For the text-containing cell, return its midpoint in [X, Y] coordinate format. 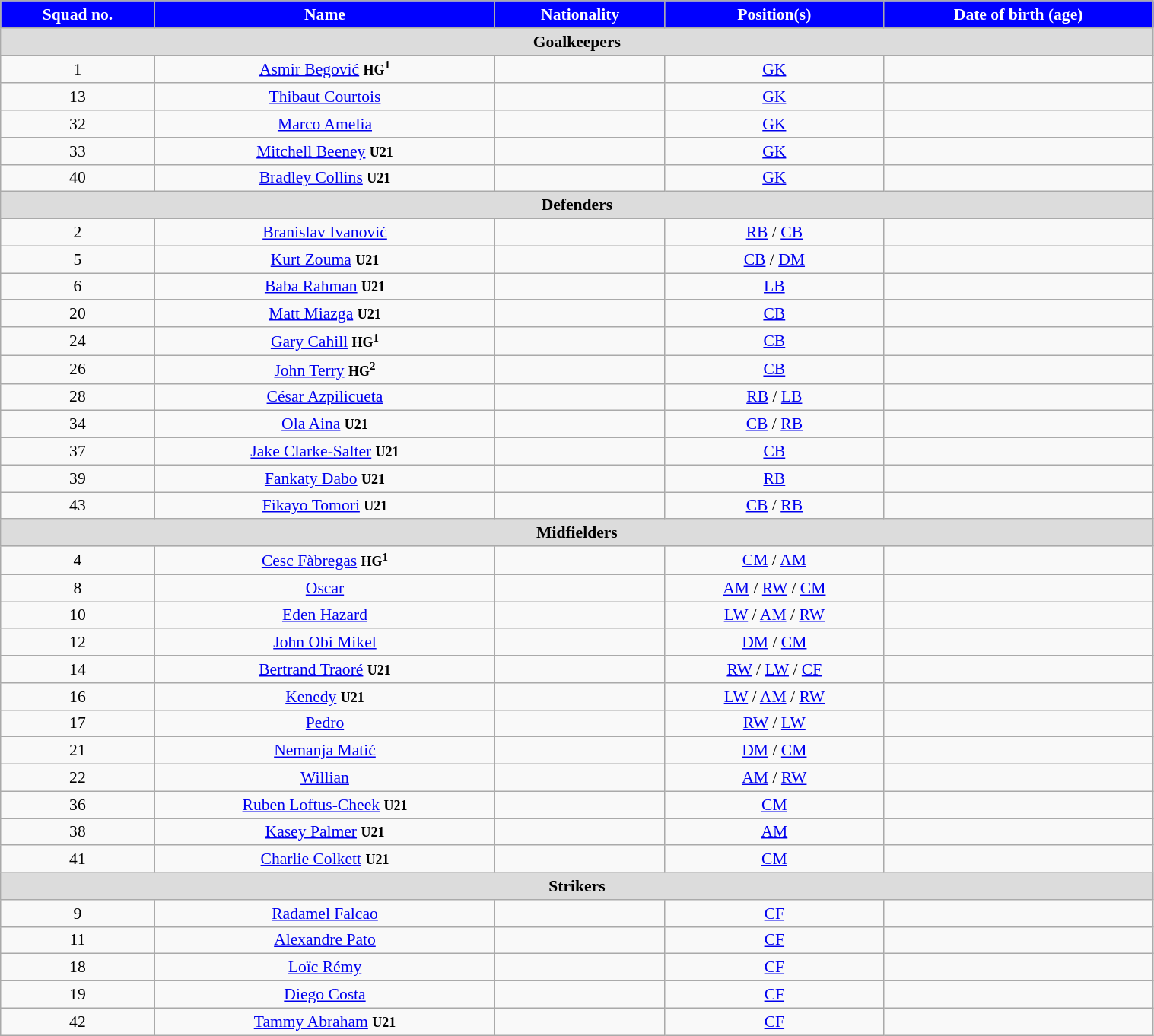
Name [325, 14]
1 [78, 68]
RW / LW [774, 723]
40 [78, 178]
8 [78, 588]
LB [774, 287]
38 [78, 832]
Jake Clarke-Salter U21 [325, 452]
RB / LB [774, 397]
Goalkeepers [577, 42]
Fankaty Dabo U21 [325, 478]
Oscar [325, 588]
Baba Rahman U21 [325, 287]
Charlie Colkett U21 [325, 860]
16 [78, 697]
Nemanja Matić [325, 751]
AM / RW / CM [774, 588]
2 [78, 233]
Loïc Rémy [325, 968]
Pedro [325, 723]
32 [78, 124]
Matt Miazga U21 [325, 314]
John Terry HG2 [325, 370]
CB / DM [774, 259]
6 [78, 287]
Thibaut Courtois [325, 97]
34 [78, 424]
19 [78, 995]
Squad no. [78, 14]
Midfielders [577, 533]
18 [78, 968]
22 [78, 778]
28 [78, 397]
Fikayo Tomori U21 [325, 506]
RW / LW / CF [774, 669]
Mitchell Beeney U21 [325, 151]
Willian [325, 778]
Kenedy U21 [325, 697]
AM [774, 832]
Bradley Collins U21 [325, 178]
Defenders [577, 205]
César Azpilicueta [325, 397]
Bertrand Traoré U21 [325, 669]
RB / CB [774, 233]
4 [78, 560]
Branislav Ivanović [325, 233]
Gary Cahill HG1 [325, 341]
21 [78, 751]
Kasey Palmer U21 [325, 832]
42 [78, 1022]
Ola Aina U21 [325, 424]
9 [78, 914]
AM / RW [774, 778]
24 [78, 341]
13 [78, 97]
Asmir Begović HG1 [325, 68]
Date of birth (age) [1018, 14]
26 [78, 370]
14 [78, 669]
Nationality [580, 14]
RB [774, 478]
Alexandre Pato [325, 940]
Eden Hazard [325, 615]
CM / AM [774, 560]
12 [78, 643]
11 [78, 940]
41 [78, 860]
Marco Amelia [325, 124]
43 [78, 506]
John Obi Mikel [325, 643]
Tammy Abraham U21 [325, 1022]
Position(s) [774, 14]
Ruben Loftus-Cheek U21 [325, 805]
37 [78, 452]
Radamel Falcao [325, 914]
36 [78, 805]
39 [78, 478]
20 [78, 314]
Cesc Fàbregas HG1 [325, 560]
33 [78, 151]
5 [78, 259]
10 [78, 615]
Strikers [577, 886]
Kurt Zouma U21 [325, 259]
Diego Costa [325, 995]
17 [78, 723]
